Extract the [x, y] coordinate from the center of the cell holding the provided text.  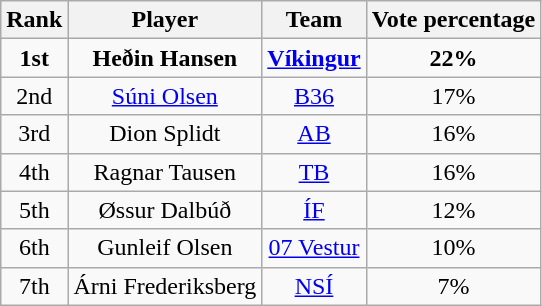
Team [314, 20]
7% [453, 286]
4th [34, 172]
12% [453, 210]
3rd [34, 134]
22% [453, 58]
ÍF [314, 210]
7th [34, 286]
1st [34, 58]
10% [453, 248]
6th [34, 248]
Gunleif Olsen [165, 248]
17% [453, 96]
B36 [314, 96]
5th [34, 210]
07 Vestur [314, 248]
TB [314, 172]
Heðin Hansen [165, 58]
Øssur Dalbúð [165, 210]
Dion Splidt [165, 134]
AB [314, 134]
Player [165, 20]
2nd [34, 96]
Rank [34, 20]
Víkingur [314, 58]
Árni Frederiksberg [165, 286]
Ragnar Tausen [165, 172]
NSÍ [314, 286]
Vote percentage [453, 20]
Súni Olsen [165, 96]
